From the cell containing the given text, extract its center point as [x, y] coordinate. 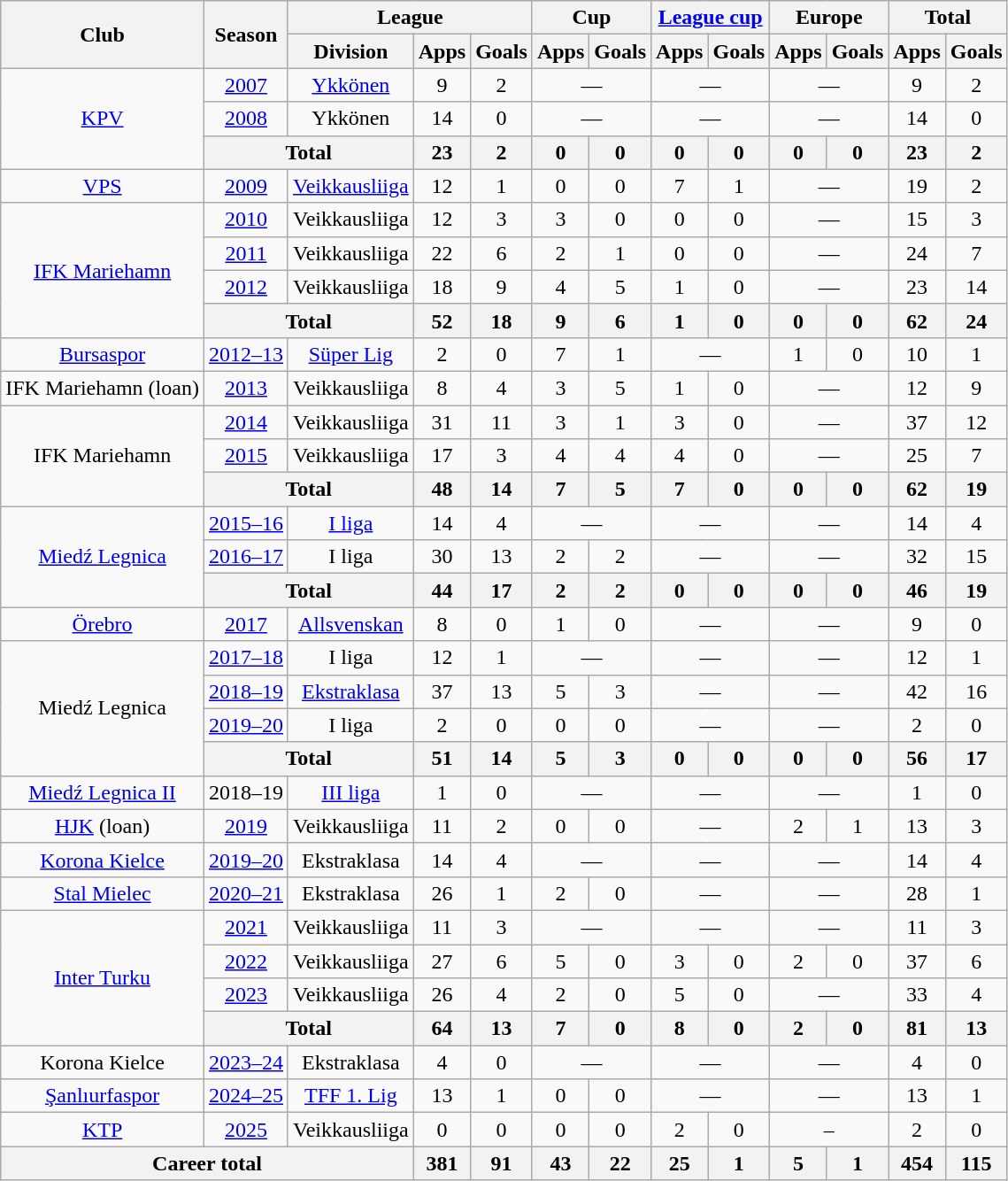
2017 [246, 624]
2023–24 [246, 1062]
Allsvenskan [350, 624]
2015–16 [246, 523]
2024–25 [246, 1096]
2012–13 [246, 354]
KTP [103, 1130]
2020–21 [246, 893]
28 [917, 893]
Bursaspor [103, 354]
IFK Mariehamn (loan) [103, 388]
League cup [711, 18]
Miedź Legnica II [103, 792]
46 [917, 590]
2012 [246, 287]
2007 [246, 85]
51 [442, 759]
30 [442, 557]
Stal Mielec [103, 893]
2015 [246, 456]
VPS [103, 186]
Cup [591, 18]
56 [917, 759]
2023 [246, 995]
Örebro [103, 624]
2025 [246, 1130]
League [410, 18]
2013 [246, 388]
Season [246, 35]
Şanlıurfaspor [103, 1096]
48 [442, 490]
115 [976, 1163]
91 [502, 1163]
2017–18 [246, 658]
KPV [103, 119]
44 [442, 590]
– [829, 1130]
43 [560, 1163]
381 [442, 1163]
2016–17 [246, 557]
52 [442, 320]
TFF 1. Lig [350, 1096]
64 [442, 1029]
Club [103, 35]
33 [917, 995]
16 [976, 691]
2008 [246, 119]
2014 [246, 422]
Europe [829, 18]
Süper Lig [350, 354]
2010 [246, 220]
454 [917, 1163]
2011 [246, 253]
31 [442, 422]
Division [350, 51]
Career total [207, 1163]
32 [917, 557]
2019 [246, 826]
42 [917, 691]
HJK (loan) [103, 826]
81 [917, 1029]
2022 [246, 961]
27 [442, 961]
Inter Turku [103, 977]
III liga [350, 792]
10 [917, 354]
2021 [246, 927]
2009 [246, 186]
